Locate the cell with the specified text and output its (X, Y) center coordinate. 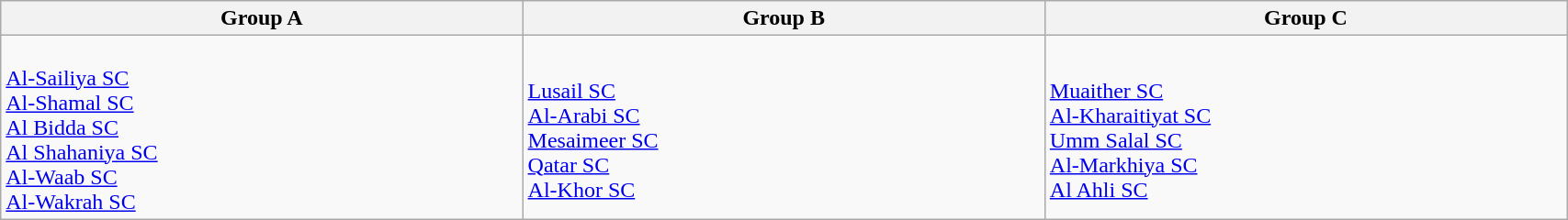
Group C (1305, 18)
Muaither SC Al-Kharaitiyat SC Umm Salal SC Al-Markhiya SC Al Ahli SC (1305, 127)
Group A (262, 18)
Group B (784, 18)
Lusail SC Al-Arabi SC Mesaimeer SC Qatar SC Al-Khor SC (784, 127)
Al-Sailiya SC Al-Shamal SC Al Bidda SC Al Shahaniya SC Al-Waab SC Al-Wakrah SC (262, 127)
